Capture the cell that displays the provided text and extract its [X, Y] central coordinate. 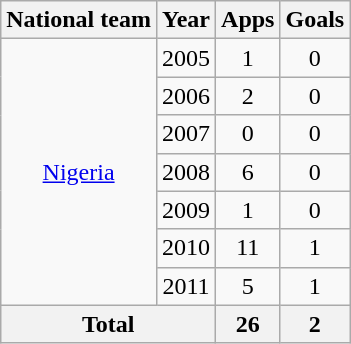
2011 [186, 286]
National team [79, 20]
26 [248, 324]
Goals [315, 20]
Nigeria [79, 172]
2010 [186, 248]
2006 [186, 96]
6 [248, 172]
Year [186, 20]
2007 [186, 134]
5 [248, 286]
11 [248, 248]
Apps [248, 20]
2009 [186, 210]
Total [108, 324]
2005 [186, 58]
2008 [186, 172]
